Determine the (X, Y) coordinate at the center of the cell enclosing the given text.  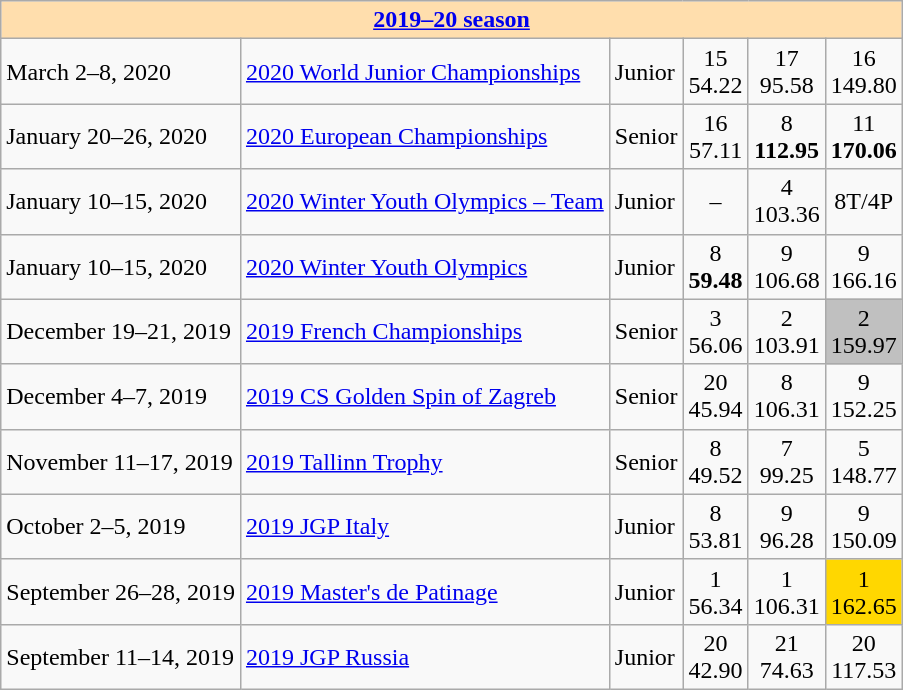
9 96.28 (786, 526)
2019 Tallinn Trophy (424, 462)
2020 Winter Youth Olympics – Team (424, 202)
March 2–8, 2020 (121, 72)
8T/4P (864, 202)
1 106.31 (786, 592)
20 117.53 (864, 656)
9 106.68 (786, 266)
7 99.25 (786, 462)
9 166.16 (864, 266)
2020 Winter Youth Olympics (424, 266)
17 95.58 (786, 72)
– (716, 202)
1 162.65 (864, 592)
16 149.80 (864, 72)
1 56.34 (716, 592)
2 159.97 (864, 332)
September 11–14, 2019 (121, 656)
20 42.90 (716, 656)
9 150.09 (864, 526)
8 49.52 (716, 462)
2019–20 season (452, 20)
October 2–5, 2019 (121, 526)
2019 Master's de Patinage (424, 592)
21 74.63 (786, 656)
8 59.48 (716, 266)
November 11–17, 2019 (121, 462)
8 106.31 (786, 396)
8 53.81 (716, 526)
15 54.22 (716, 72)
September 26–28, 2019 (121, 592)
January 20–26, 2020 (121, 136)
2019 CS Golden Spin of Zagreb (424, 396)
8 112.95 (786, 136)
2019 JGP Italy (424, 526)
20 45.94 (716, 396)
16 57.11 (716, 136)
3 56.06 (716, 332)
2020 European Championships (424, 136)
December 19–21, 2019 (121, 332)
2 103.91 (786, 332)
2020 World Junior Championships (424, 72)
4 103.36 (786, 202)
11 170.06 (864, 136)
5 148.77 (864, 462)
2019 French Championships (424, 332)
9 152.25 (864, 396)
2019 JGP Russia (424, 656)
December 4–7, 2019 (121, 396)
